Search for the cell housing the specified text and yield its (x, y) center coordinate. 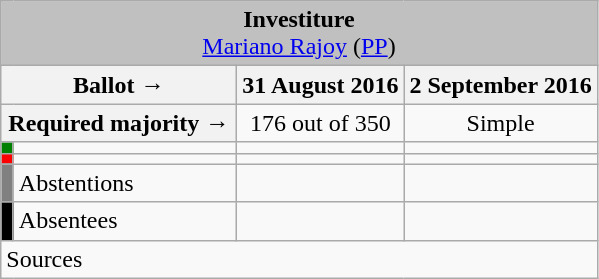
176 out of 350 (320, 123)
31 August 2016 (320, 85)
Simple (500, 123)
Ballot → (119, 85)
InvestitureMariano Rajoy (PP) (299, 34)
Abstentions (125, 183)
Required majority → (119, 123)
Absentees (125, 221)
2 September 2016 (500, 85)
Sources (299, 259)
